Find where the given text appears and provide that cell's center as (x, y) coordinate. 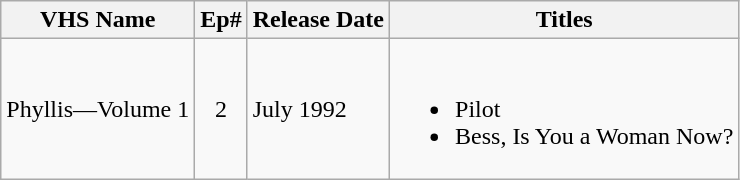
Release Date (318, 20)
Titles (564, 20)
2 (221, 109)
Phyllis—Volume 1 (98, 109)
July 1992 (318, 109)
Ep# (221, 20)
PilotBess, Is You a Woman Now? (564, 109)
VHS Name (98, 20)
